Determine the (x, y) coordinate at the center of the cell enclosing the given text.  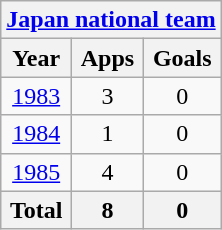
8 (108, 210)
4 (108, 172)
Total (36, 210)
1985 (36, 172)
1984 (36, 134)
Apps (108, 58)
1983 (36, 96)
Year (36, 58)
Japan national team (111, 20)
3 (108, 96)
Goals (182, 58)
1 (108, 134)
